Locate the cell with the specified text and output its [x, y] center coordinate. 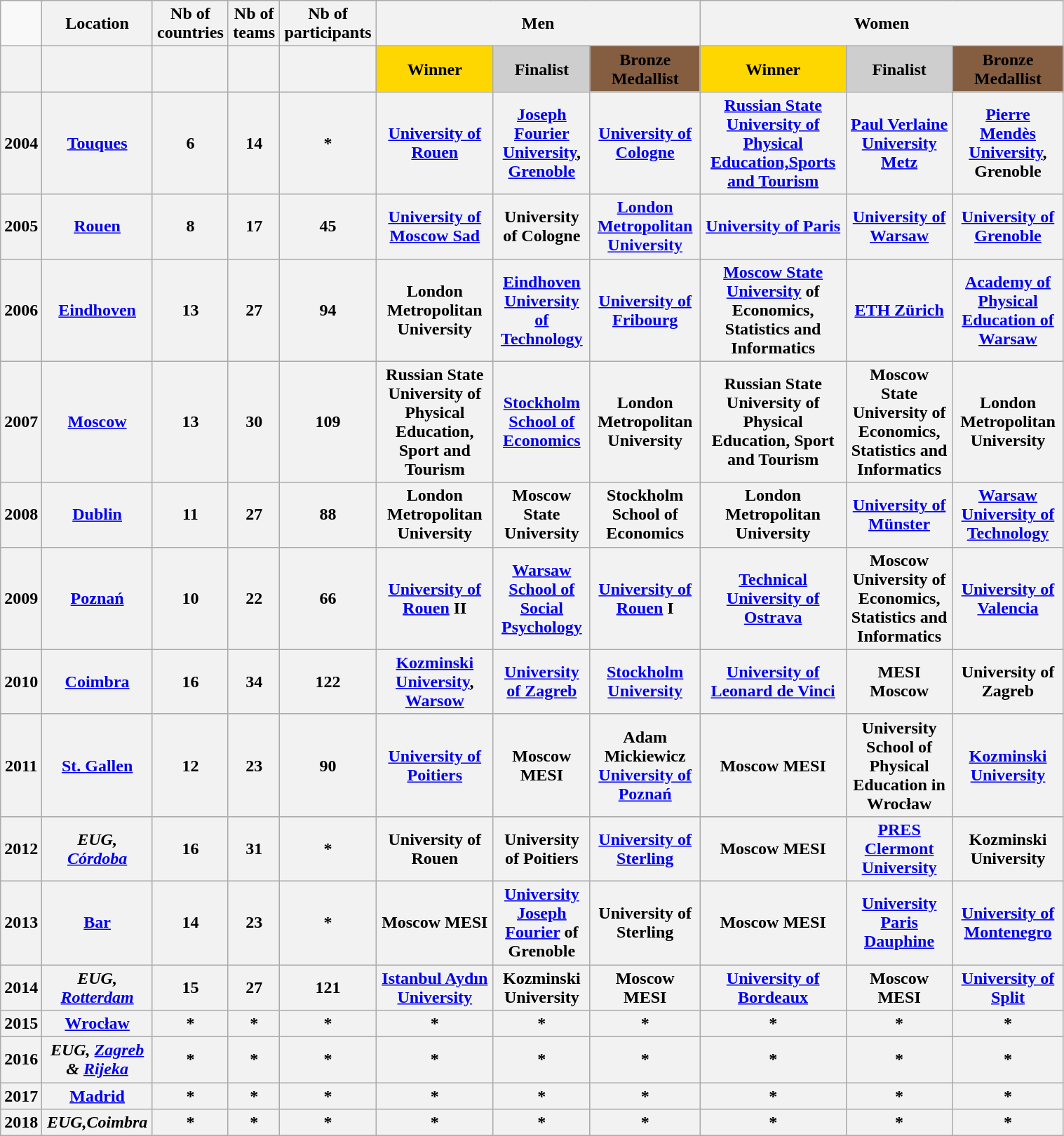
2005 [21, 226]
University of Rouen II [435, 598]
2006 [21, 310]
Poznań [97, 598]
2008 [21, 515]
University of Grenoble [1008, 226]
122 [328, 682]
2018 [21, 1123]
17 [254, 226]
6 [190, 143]
University Paris Dauphine [899, 923]
MESI Moscow [899, 682]
University of Paris [773, 226]
Madrid [97, 1096]
Kozminski University, Warsow [435, 682]
EUG, Zagreb & Rijeka [97, 1060]
University Joseph Fourier of Grenoble [541, 923]
Adam Mickiewicz University of Poznań [645, 765]
Touques [97, 143]
121 [328, 987]
Dublin [97, 515]
2009 [21, 598]
University of Split [1008, 987]
Eindhoven University of Technology [541, 310]
Nb of teams [254, 24]
2012 [21, 848]
88 [328, 515]
Russian State University of Physical Education,Sports and Tourism [773, 143]
Joseph Fourier University, Grenoble [541, 143]
Women [882, 24]
2013 [21, 923]
Bar [97, 923]
Pierre Mendès University, Grenoble [1008, 143]
University of Valencia [1008, 598]
Nb of countries [190, 24]
2007 [21, 422]
30 [254, 422]
St. Gallen [97, 765]
Location [97, 24]
University of Rouen I [645, 598]
Istanbul Aydın University [435, 987]
PRES Clermont University [899, 848]
Eindhoven [97, 310]
Nb of participants [328, 24]
Men [538, 24]
Paul Verlaine University Metz [899, 143]
ETH Zürich [899, 310]
University of Münster [899, 515]
66 [328, 598]
EUG,Coimbra [97, 1123]
University of Fribourg [645, 310]
EUG, Rotterdam [97, 987]
11 [190, 515]
2004 [21, 143]
Technical University of Ostrava [773, 598]
2011 [21, 765]
Rouen [97, 226]
8 [190, 226]
Coimbra [97, 682]
12 [190, 765]
EUG, Córdoba [97, 848]
22 [254, 598]
Academy of Physical Education of Warsaw [1008, 310]
Wrocław [97, 1024]
34 [254, 682]
University of Moscow Sad [435, 226]
94 [328, 310]
University of Montenegro [1008, 923]
90 [328, 765]
10 [190, 598]
Warsaw University of Technology [1008, 515]
University of Warsaw [899, 226]
2015 [21, 1024]
Moscow State University [541, 515]
Warsaw School of Social Psychology [541, 598]
15 [190, 987]
31 [254, 848]
45 [328, 226]
2017 [21, 1096]
2016 [21, 1060]
University School of Physical Education in Wrocław [899, 765]
University of Bordeaux [773, 987]
109 [328, 422]
Stockholm University [645, 682]
Moscow University of Economics, Statistics and Informatics [899, 598]
University of Leonard de Vinci [773, 682]
Moscow [97, 422]
2010 [21, 682]
2014 [21, 987]
